Provide the (X, Y) coordinate of the cell's center where the given text is located.  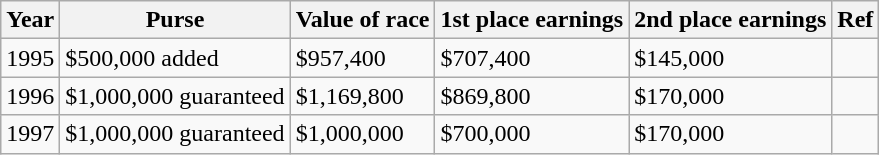
Ref (856, 20)
$1,000,000 (362, 134)
Value of race (362, 20)
2nd place earnings (730, 20)
$500,000 added (175, 58)
$869,800 (532, 96)
1997 (30, 134)
Purse (175, 20)
$700,000 (532, 134)
$957,400 (362, 58)
1996 (30, 96)
1st place earnings (532, 20)
Year (30, 20)
$145,000 (730, 58)
$707,400 (532, 58)
$1,169,800 (362, 96)
1995 (30, 58)
